Find where the given text appears and provide that cell's center as (X, Y) coordinate. 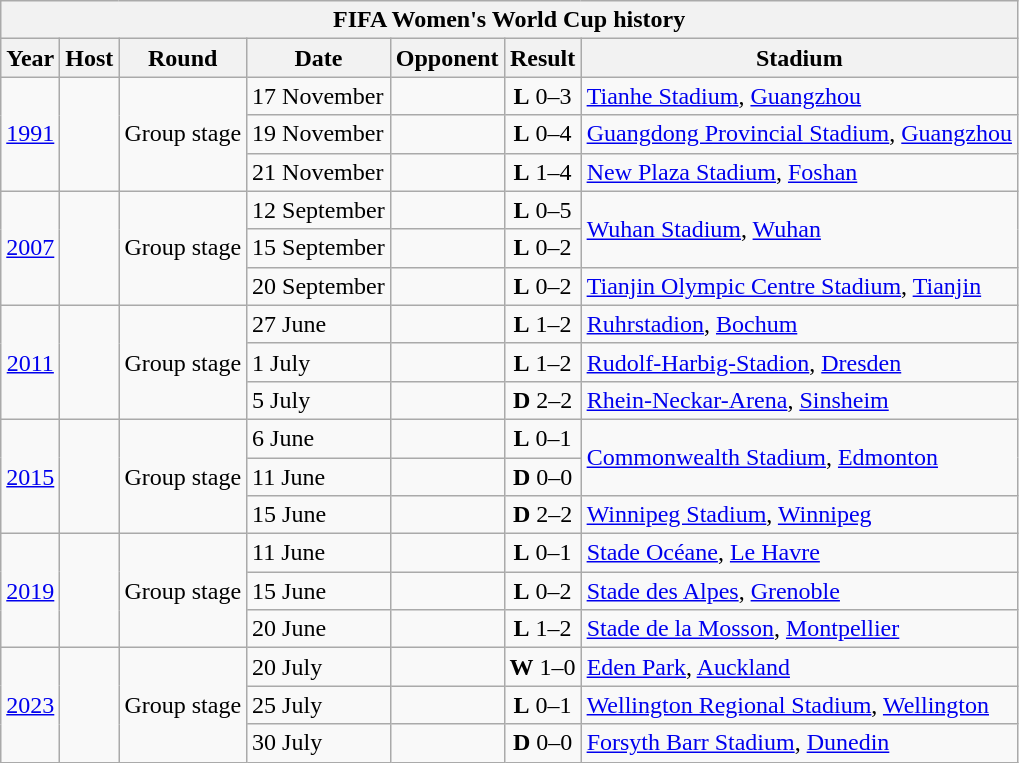
L 1–4 (542, 172)
2007 (30, 248)
1991 (30, 134)
25 July (319, 705)
Ruhrstadion, Bochum (799, 324)
L 0–3 (542, 96)
W 1–0 (542, 667)
Round (183, 58)
2015 (30, 476)
Commonwealth Stadium, Edmonton (799, 457)
20 July (319, 667)
27 June (319, 324)
21 November (319, 172)
6 June (319, 438)
1 July (319, 362)
L 0–4 (542, 134)
Rudolf-Harbig-Stadion, Dresden (799, 362)
Opponent (447, 58)
5 July (319, 400)
Guangdong Provincial Stadium, Guangzhou (799, 134)
2019 (30, 591)
New Plaza Stadium, Foshan (799, 172)
Wellington Regional Stadium, Wellington (799, 705)
FIFA Women's World Cup history (510, 20)
2023 (30, 705)
2011 (30, 362)
Eden Park, Auckland (799, 667)
Stade Océane, Le Havre (799, 553)
Winnipeg Stadium, Winnipeg (799, 515)
20 September (319, 286)
Result (542, 58)
Date (319, 58)
Tianhe Stadium, Guangzhou (799, 96)
17 November (319, 96)
15 September (319, 248)
20 June (319, 629)
Year (30, 58)
30 July (319, 743)
Stadium (799, 58)
Stade de la Mosson, Montpellier (799, 629)
Wuhan Stadium, Wuhan (799, 229)
12 September (319, 210)
Tianjin Olympic Centre Stadium, Tianjin (799, 286)
19 November (319, 134)
Forsyth Barr Stadium, Dunedin (799, 743)
L 0–5 (542, 210)
Rhein-Neckar-Arena, Sinsheim (799, 400)
Stade des Alpes, Grenoble (799, 591)
Host (90, 58)
